Pinpoint the cell where the given text exists, returning its [X, Y] midpoint coordinate. 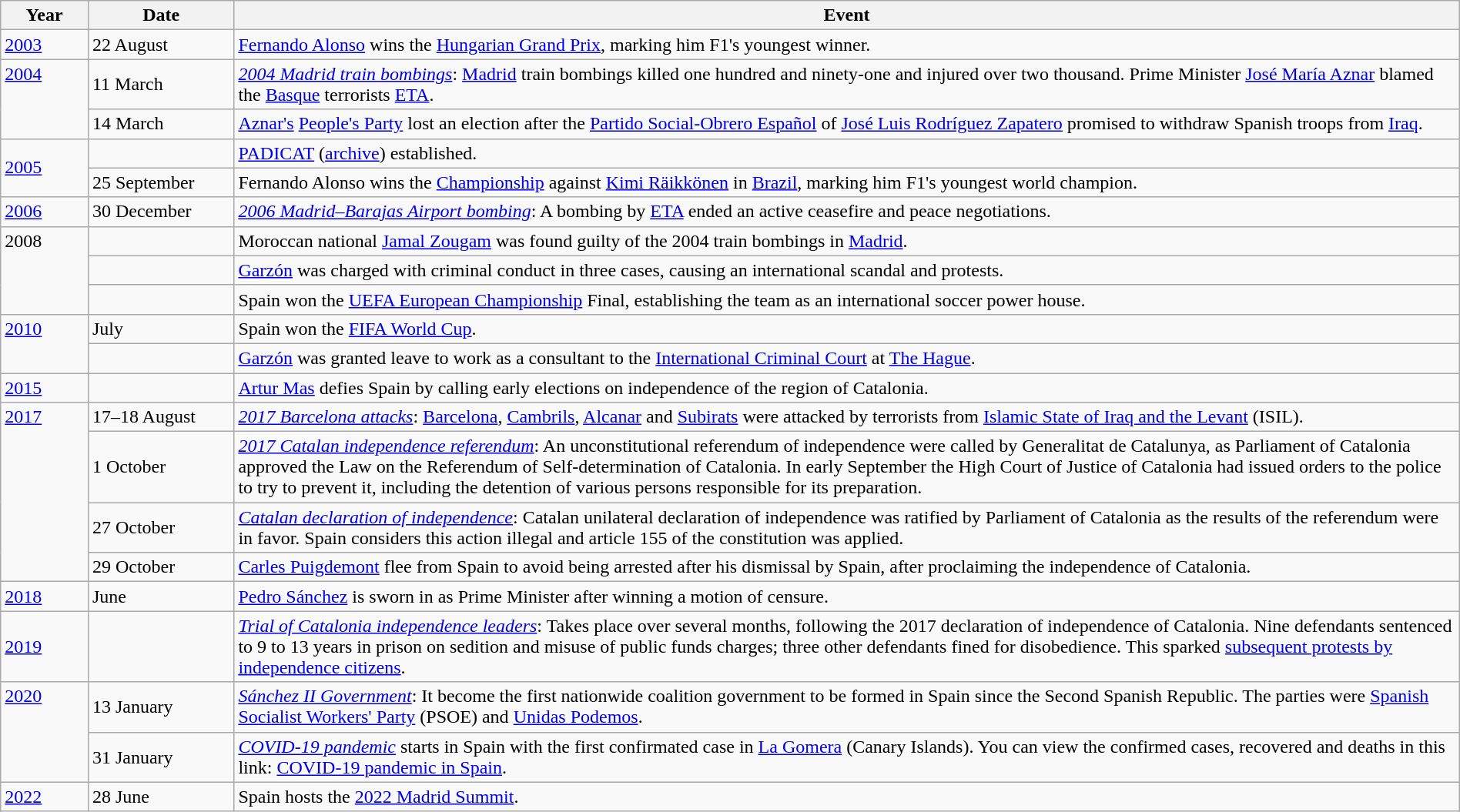
14 March [160, 124]
27 October [160, 528]
Event [847, 15]
2020 [45, 732]
Garzón was granted leave to work as a consultant to the International Criminal Court at The Hague. [847, 358]
Spain hosts the 2022 Madrid Summit. [847, 797]
2005 [45, 168]
22 August [160, 45]
29 October [160, 567]
Date [160, 15]
2003 [45, 45]
11 March [160, 85]
Pedro Sánchez is sworn in as Prime Minister after winning a motion of censure. [847, 596]
31 January [160, 757]
July [160, 329]
2006 Madrid–Barajas Airport bombing: A bombing by ETA ended an active ceasefire and peace negotiations. [847, 212]
28 June [160, 797]
2019 [45, 647]
June [160, 596]
2017 [45, 493]
PADICAT (archive) established. [847, 153]
25 September [160, 182]
Carles Puigdemont flee from Spain to avoid being arrested after his dismissal by Spain, after proclaiming the independence of Catalonia. [847, 567]
13 January [160, 707]
2006 [45, 212]
Moroccan national Jamal Zougam was found guilty of the 2004 train bombings in Madrid. [847, 241]
30 December [160, 212]
Fernando Alonso wins the Championship against Kimi Räikkönen in Brazil, marking him F1's youngest world champion. [847, 182]
Spain won the UEFA European Championship Final, establishing the team as an international soccer power house. [847, 299]
2010 [45, 343]
1 October [160, 467]
2008 [45, 270]
17–18 August [160, 417]
Artur Mas defies Spain by calling early elections on independence of the region of Catalonia. [847, 387]
Year [45, 15]
2017 Barcelona attacks: Barcelona, Cambrils, Alcanar and Subirats were attacked by terrorists from Islamic State of Iraq and the Levant (ISIL). [847, 417]
Garzón was charged with criminal conduct in three cases, causing an international scandal and protests. [847, 270]
2004 [45, 99]
Spain won the FIFA World Cup. [847, 329]
2018 [45, 596]
2015 [45, 387]
Fernando Alonso wins the Hungarian Grand Prix, marking him F1's youngest winner. [847, 45]
2022 [45, 797]
